Provide the [X, Y] coordinate of the cell's center where the given text is located.  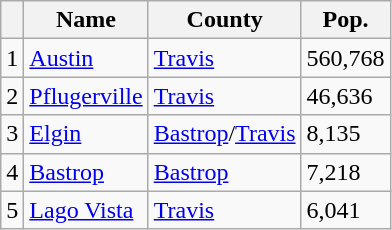
Bastrop/Travis [224, 134]
County [224, 20]
7,218 [346, 172]
6,041 [346, 210]
8,135 [346, 134]
46,636 [346, 96]
Austin [86, 58]
1 [12, 58]
3 [12, 134]
560,768 [346, 58]
Pop. [346, 20]
Pflugerville [86, 96]
2 [12, 96]
Lago Vista [86, 210]
4 [12, 172]
5 [12, 210]
Elgin [86, 134]
Name [86, 20]
